From the cell containing the given text, extract its center point as (x, y) coordinate. 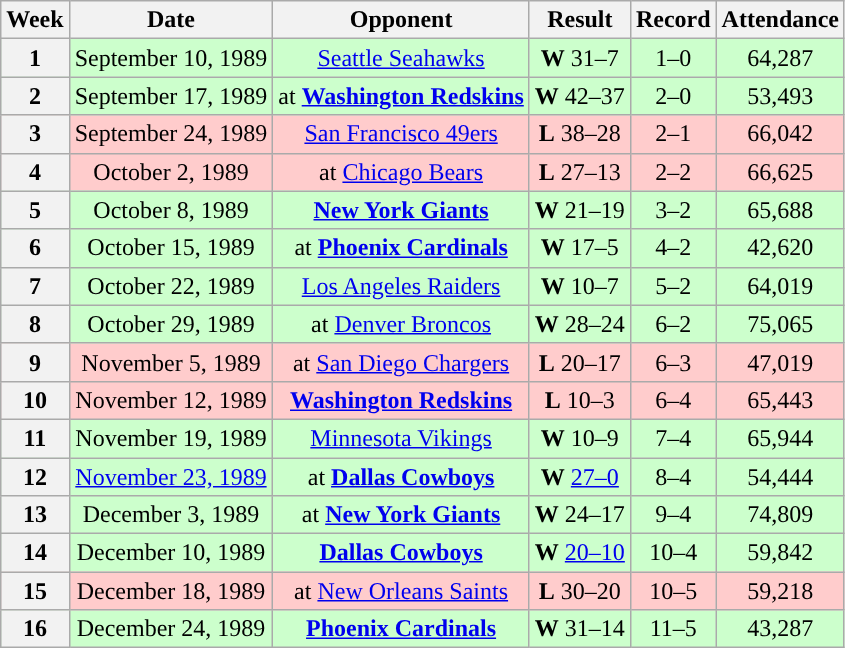
Washington Redskins (401, 400)
September 24, 1989 (171, 134)
6–3 (673, 362)
65,688 (780, 210)
W 10–9 (580, 438)
W 27–0 (580, 477)
12 (35, 477)
65,944 (780, 438)
W 21–19 (580, 210)
2 (35, 96)
14 (35, 553)
October 15, 1989 (171, 248)
L 10–3 (580, 400)
Minnesota Vikings (401, 438)
at Phoenix Cardinals (401, 248)
L 20–17 (580, 362)
L 27–13 (580, 172)
W 17–5 (580, 248)
New York Giants (401, 210)
December 18, 1989 (171, 591)
W 20–10 (580, 553)
at Denver Broncos (401, 324)
7–4 (673, 438)
10–5 (673, 591)
5 (35, 210)
16 (35, 629)
Dallas Cowboys (401, 553)
6 (35, 248)
L 38–28 (580, 134)
15 (35, 591)
1–0 (673, 58)
at San Diego Chargers (401, 362)
53,493 (780, 96)
November 12, 1989 (171, 400)
8–4 (673, 477)
3 (35, 134)
Attendance (780, 20)
66,625 (780, 172)
9–4 (673, 515)
at New Orleans Saints (401, 591)
8 (35, 324)
64,287 (780, 58)
10 (35, 400)
November 19, 1989 (171, 438)
59,842 (780, 553)
San Francisco 49ers (401, 134)
W 24–17 (580, 515)
5–2 (673, 286)
65,443 (780, 400)
7 (35, 286)
47,019 (780, 362)
W 31–14 (580, 629)
Seattle Seahawks (401, 58)
74,809 (780, 515)
42,620 (780, 248)
December 24, 1989 (171, 629)
Los Angeles Raiders (401, 286)
Record (673, 20)
66,042 (780, 134)
September 17, 1989 (171, 96)
Result (580, 20)
3–2 (673, 210)
November 23, 1989 (171, 477)
October 29, 1989 (171, 324)
4–2 (673, 248)
54,444 (780, 477)
4 (35, 172)
September 10, 1989 (171, 58)
11 (35, 438)
10–4 (673, 553)
64,019 (780, 286)
December 3, 1989 (171, 515)
at Washington Redskins (401, 96)
November 5, 1989 (171, 362)
75,065 (780, 324)
13 (35, 515)
2–0 (673, 96)
Week (35, 20)
Opponent (401, 20)
W 42–37 (580, 96)
1 (35, 58)
October 8, 1989 (171, 210)
December 10, 1989 (171, 553)
October 22, 1989 (171, 286)
2–2 (673, 172)
Phoenix Cardinals (401, 629)
11–5 (673, 629)
W 10–7 (580, 286)
at Dallas Cowboys (401, 477)
9 (35, 362)
59,218 (780, 591)
43,287 (780, 629)
at New York Giants (401, 515)
6–2 (673, 324)
at Chicago Bears (401, 172)
2–1 (673, 134)
W 28–24 (580, 324)
L 30–20 (580, 591)
6–4 (673, 400)
Date (171, 20)
W 31–7 (580, 58)
October 2, 1989 (171, 172)
